Capture the cell that displays the provided text and extract its [X, Y] central coordinate. 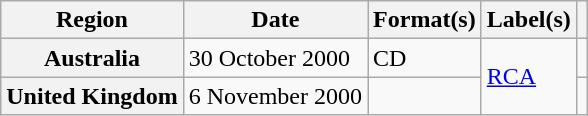
United Kingdom [92, 96]
30 October 2000 [275, 58]
RCA [528, 77]
Label(s) [528, 20]
Date [275, 20]
Region [92, 20]
6 November 2000 [275, 96]
Format(s) [425, 20]
Australia [92, 58]
CD [425, 58]
